Find where the given text appears and provide that cell's center as [X, Y] coordinate. 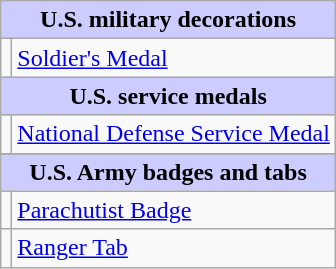
National Defense Service Medal [174, 134]
Soldier's Medal [174, 58]
U.S. military decorations [168, 20]
Parachutist Badge [174, 210]
Ranger Tab [174, 248]
U.S. service medals [168, 96]
U.S. Army badges and tabs [168, 172]
